Return [x, y] of the center of cell containing provided text 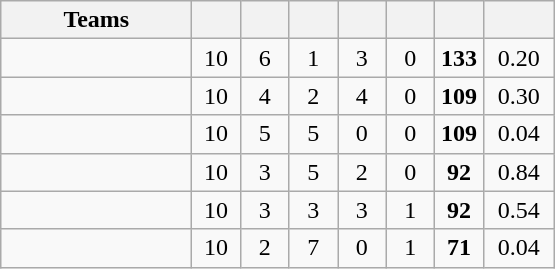
Teams [96, 20]
133 [460, 58]
6 [264, 58]
0.30 [518, 96]
0.54 [518, 210]
0.20 [518, 58]
0.84 [518, 172]
71 [460, 248]
7 [314, 248]
